Find where the given text appears and provide that cell's center as [X, Y] coordinate. 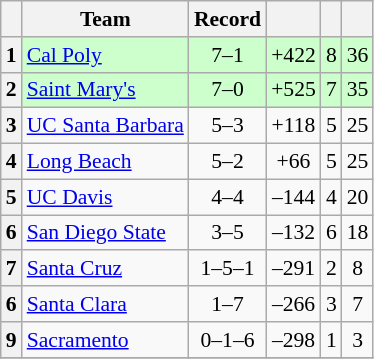
–132 [294, 233]
+422 [294, 55]
San Diego State [106, 233]
1–7 [228, 304]
7–0 [228, 90]
Team [106, 19]
+118 [294, 126]
20 [358, 197]
Long Beach [106, 162]
5–2 [228, 162]
Santa Clara [106, 304]
Sacramento [106, 340]
7–1 [228, 55]
18 [358, 233]
0–1–6 [228, 340]
–291 [294, 269]
Saint Mary's [106, 90]
+66 [294, 162]
+525 [294, 90]
UC Santa Barbara [106, 126]
9 [12, 340]
Santa Cruz [106, 269]
Record [228, 19]
35 [358, 90]
–298 [294, 340]
3–5 [228, 233]
4–4 [228, 197]
5–3 [228, 126]
Cal Poly [106, 55]
UC Davis [106, 197]
–266 [294, 304]
36 [358, 55]
1–5–1 [228, 269]
–144 [294, 197]
